Scan for the cell matching the given text and deliver its [X, Y] coordinate at center. 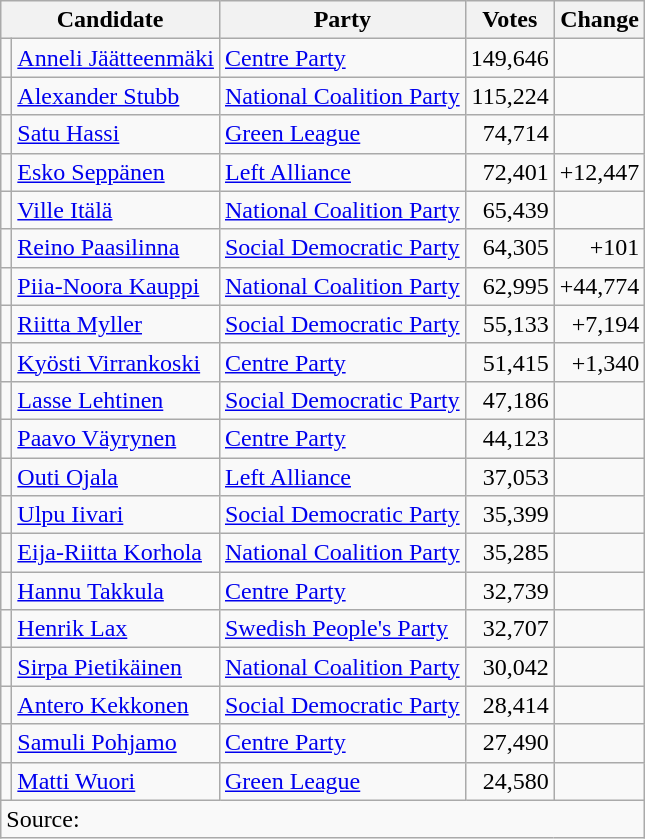
Alexander Stubb [116, 96]
Candidate [110, 20]
Swedish People's Party [342, 629]
27,490 [510, 743]
Ville Itälä [116, 210]
62,995 [510, 286]
51,415 [510, 362]
32,707 [510, 629]
Change [600, 20]
Sirpa Pietikäinen [116, 667]
35,285 [510, 553]
28,414 [510, 705]
24,580 [510, 781]
Kyösti Virrankoski [116, 362]
32,739 [510, 591]
30,042 [510, 667]
Outi Ojala [116, 477]
Source: [323, 819]
Lasse Lehtinen [116, 400]
Votes [510, 20]
Esko Seppänen [116, 172]
Ulpu Iivari [116, 515]
35,399 [510, 515]
+7,194 [600, 324]
Paavo Väyrynen [116, 438]
Reino Paasilinna [116, 248]
Hannu Takkula [116, 591]
Satu Hassi [116, 134]
37,053 [510, 477]
+1,340 [600, 362]
44,123 [510, 438]
Samuli Pohjamo [116, 743]
Eija-Riitta Korhola [116, 553]
+44,774 [600, 286]
47,186 [510, 400]
64,305 [510, 248]
Henrik Lax [116, 629]
Piia-Noora Kauppi [116, 286]
Antero Kekkonen [116, 705]
65,439 [510, 210]
74,714 [510, 134]
Party [342, 20]
149,646 [510, 58]
72,401 [510, 172]
115,224 [510, 96]
Riitta Myller [116, 324]
Anneli Jäätteenmäki [116, 58]
+12,447 [600, 172]
55,133 [510, 324]
+101 [600, 248]
Matti Wuori [116, 781]
